Identify which cell holds the provided text, then report its [x, y] central coordinate. 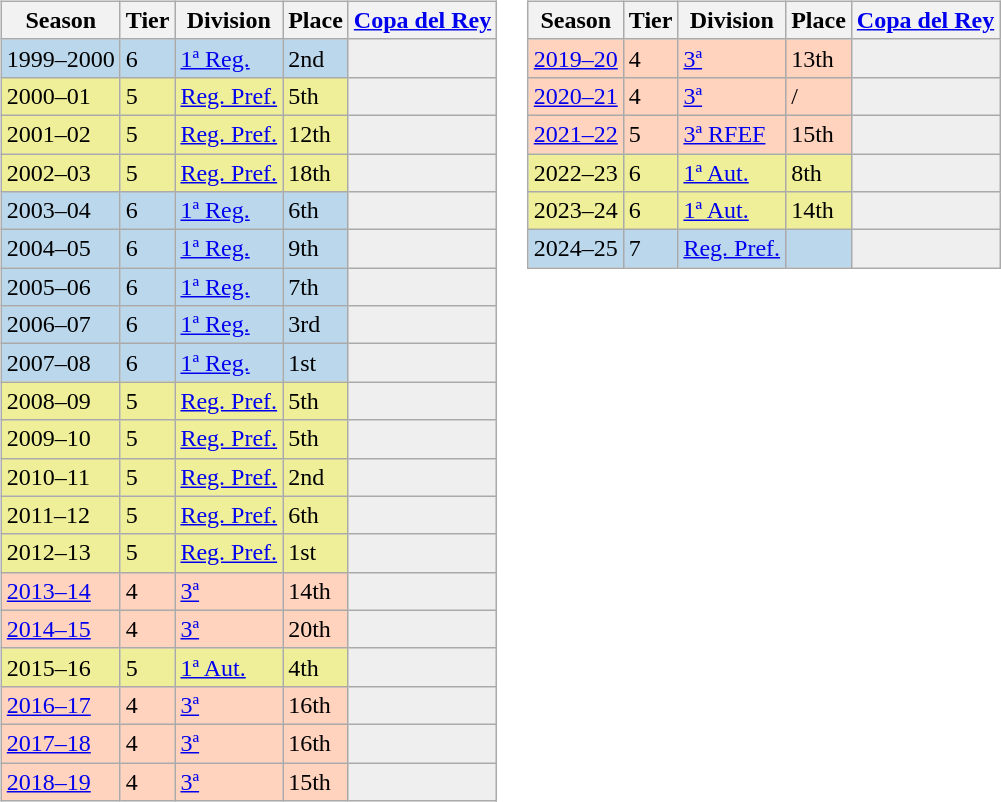
2005–06 [60, 287]
2001–02 [60, 134]
2022–23 [576, 173]
7th [316, 287]
2020–21 [576, 96]
2006–07 [60, 325]
2009–10 [60, 439]
2000–01 [60, 96]
2013–14 [60, 591]
18th [316, 173]
2018–19 [60, 781]
2015–16 [60, 667]
2011–12 [60, 515]
2019–20 [576, 58]
3rd [316, 325]
3ª RFEF [732, 134]
20th [316, 629]
2004–05 [60, 249]
2007–08 [60, 363]
2014–15 [60, 629]
2002–03 [60, 173]
12th [316, 134]
8th [819, 173]
2003–04 [60, 211]
13th [819, 58]
7 [650, 249]
2010–11 [60, 477]
1999–2000 [60, 58]
2024–25 [576, 249]
2012–13 [60, 553]
2016–17 [60, 705]
2017–18 [60, 743]
2021–22 [576, 134]
4th [316, 667]
2008–09 [60, 401]
2023–24 [576, 211]
/ [819, 96]
9th [316, 249]
